From the cell containing the given text, extract its center point as (X, Y) coordinate. 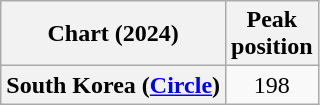
South Korea (Circle) (114, 85)
Peakposition (272, 34)
198 (272, 85)
Chart (2024) (114, 34)
